Search for the cell housing the specified text and yield its [X, Y] center coordinate. 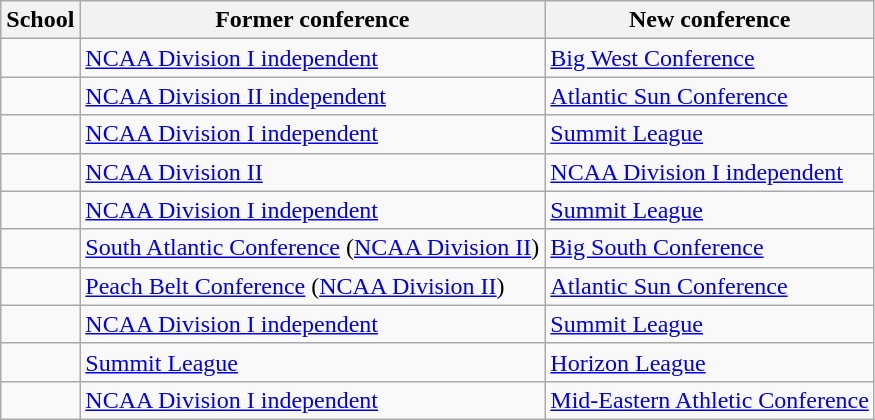
Big West Conference [710, 58]
Mid-Eastern Athletic Conference [710, 400]
South Atlantic Conference (NCAA Division II) [312, 248]
NCAA Division II independent [312, 96]
Horizon League [710, 362]
Former conference [312, 20]
School [40, 20]
New conference [710, 20]
Big South Conference [710, 248]
NCAA Division II [312, 172]
Peach Belt Conference (NCAA Division II) [312, 286]
